From the cell containing the given text, extract its center point as [X, Y] coordinate. 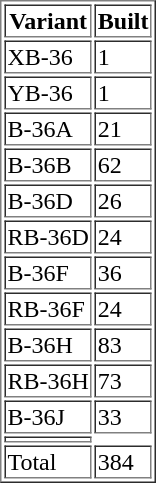
73 [124, 380]
B-36B [48, 164]
Total [48, 462]
RB-36F [48, 308]
83 [124, 344]
62 [124, 164]
RB-36D [48, 236]
B-36H [48, 344]
B-36A [48, 128]
26 [124, 200]
Variant [48, 20]
B-36J [48, 416]
21 [124, 128]
384 [124, 462]
33 [124, 416]
B-36F [48, 272]
36 [124, 272]
Built [124, 20]
YB-36 [48, 92]
RB-36H [48, 380]
B-36D [48, 200]
XB-36 [48, 56]
